Capture the cell that displays the provided text and extract its (x, y) central coordinate. 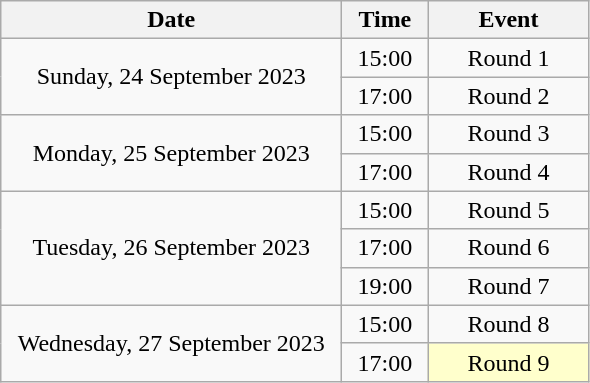
19:00 (385, 286)
Sunday, 24 September 2023 (172, 77)
Round 4 (508, 172)
Round 8 (508, 324)
Round 1 (508, 58)
Date (172, 20)
Round 5 (508, 210)
Tuesday, 26 September 2023 (172, 248)
Round 3 (508, 134)
Wednesday, 27 September 2023 (172, 343)
Monday, 25 September 2023 (172, 153)
Round 6 (508, 248)
Round 2 (508, 96)
Round 7 (508, 286)
Event (508, 20)
Round 9 (508, 362)
Time (385, 20)
